From the cell containing the given text, extract its center point as (X, Y) coordinate. 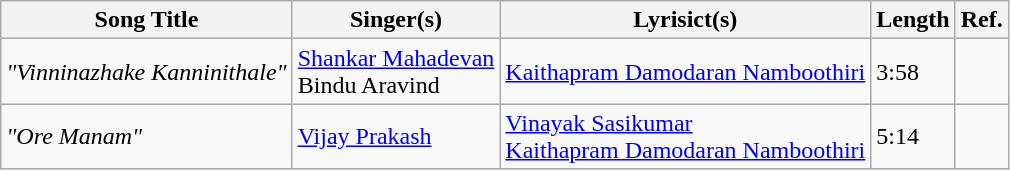
Vinayak SasikumarKaithapram Damodaran Namboothiri (686, 136)
Kaithapram Damodaran Namboothiri (686, 72)
Length (913, 20)
"Vinninazhake Kanninithale" (146, 72)
Lyrisict(s) (686, 20)
Ref. (982, 20)
"Ore Manam" (146, 136)
Song Title (146, 20)
Shankar MahadevanBindu Aravind (396, 72)
Vijay Prakash (396, 136)
5:14 (913, 136)
3:58 (913, 72)
Singer(s) (396, 20)
